For the text-containing cell, return its midpoint in (x, y) coordinate format. 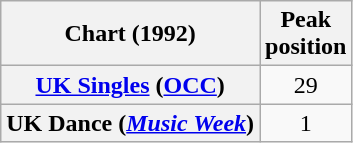
29 (306, 85)
1 (306, 123)
UK Dance (Music Week) (130, 123)
Peakposition (306, 34)
Chart (1992) (130, 34)
UK Singles (OCC) (130, 85)
